Return (X, Y) of the center of cell containing provided text 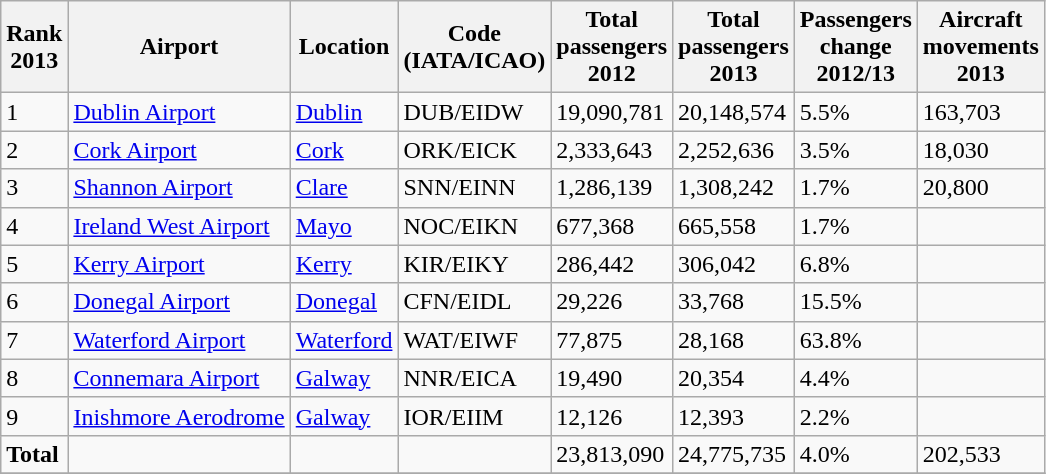
Connemara Airport (179, 378)
Clare (344, 188)
Passengerschange2012/13 (856, 47)
19,490 (612, 378)
NOC/EIKN (474, 226)
Airport (179, 47)
20,800 (980, 188)
Totalpassengers2013 (734, 47)
ORK/EICK (474, 150)
18,030 (980, 150)
Code(IATA/ICAO) (474, 47)
20,354 (734, 378)
28,168 (734, 340)
286,442 (612, 264)
WAT/EIWF (474, 340)
4 (34, 226)
8 (34, 378)
1,308,242 (734, 188)
Aircraftmovements2013 (980, 47)
5.5% (856, 112)
7 (34, 340)
20,148,574 (734, 112)
4.0% (856, 454)
6 (34, 302)
202,533 (980, 454)
Cork (344, 150)
1 (34, 112)
2,252,636 (734, 150)
4.4% (856, 378)
Dublin Airport (179, 112)
15.5% (856, 302)
Cork Airport (179, 150)
306,042 (734, 264)
Mayo (344, 226)
NNR/EICA (474, 378)
Kerry (344, 264)
Total (34, 454)
29,226 (612, 302)
IOR/EIIM (474, 416)
3 (34, 188)
Location (344, 47)
Waterford (344, 340)
665,558 (734, 226)
Shannon Airport (179, 188)
2 (34, 150)
2,333,643 (612, 150)
19,090,781 (612, 112)
Kerry Airport (179, 264)
677,368 (612, 226)
1,286,139 (612, 188)
5 (34, 264)
DUB/EIDW (474, 112)
Waterford Airport (179, 340)
Donegal (344, 302)
77,875 (612, 340)
23,813,090 (612, 454)
33,768 (734, 302)
Donegal Airport (179, 302)
Totalpassengers2012 (612, 47)
9 (34, 416)
Ireland West Airport (179, 226)
163,703 (980, 112)
KIR/EIKY (474, 264)
3.5% (856, 150)
CFN/EIDL (474, 302)
Dublin (344, 112)
12,126 (612, 416)
SNN/EINN (474, 188)
24,775,735 (734, 454)
12,393 (734, 416)
6.8% (856, 264)
63.8% (856, 340)
2.2% (856, 416)
Inishmore Aerodrome (179, 416)
Rank2013 (34, 47)
